Identify which cell holds the provided text, then report its (x, y) central coordinate. 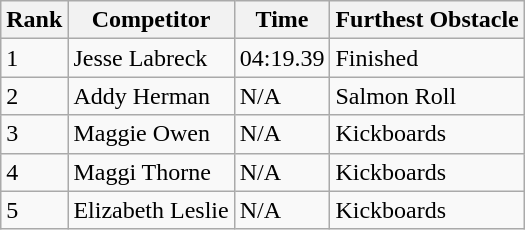
Elizabeth Leslie (151, 210)
3 (34, 134)
Rank (34, 20)
5 (34, 210)
Maggi Thorne (151, 172)
4 (34, 172)
04:19.39 (282, 58)
Time (282, 20)
Finished (427, 58)
1 (34, 58)
Salmon Roll (427, 96)
2 (34, 96)
Addy Herman (151, 96)
Furthest Obstacle (427, 20)
Maggie Owen (151, 134)
Competitor (151, 20)
Jesse Labreck (151, 58)
